For the text-containing cell, return its midpoint in (x, y) coordinate format. 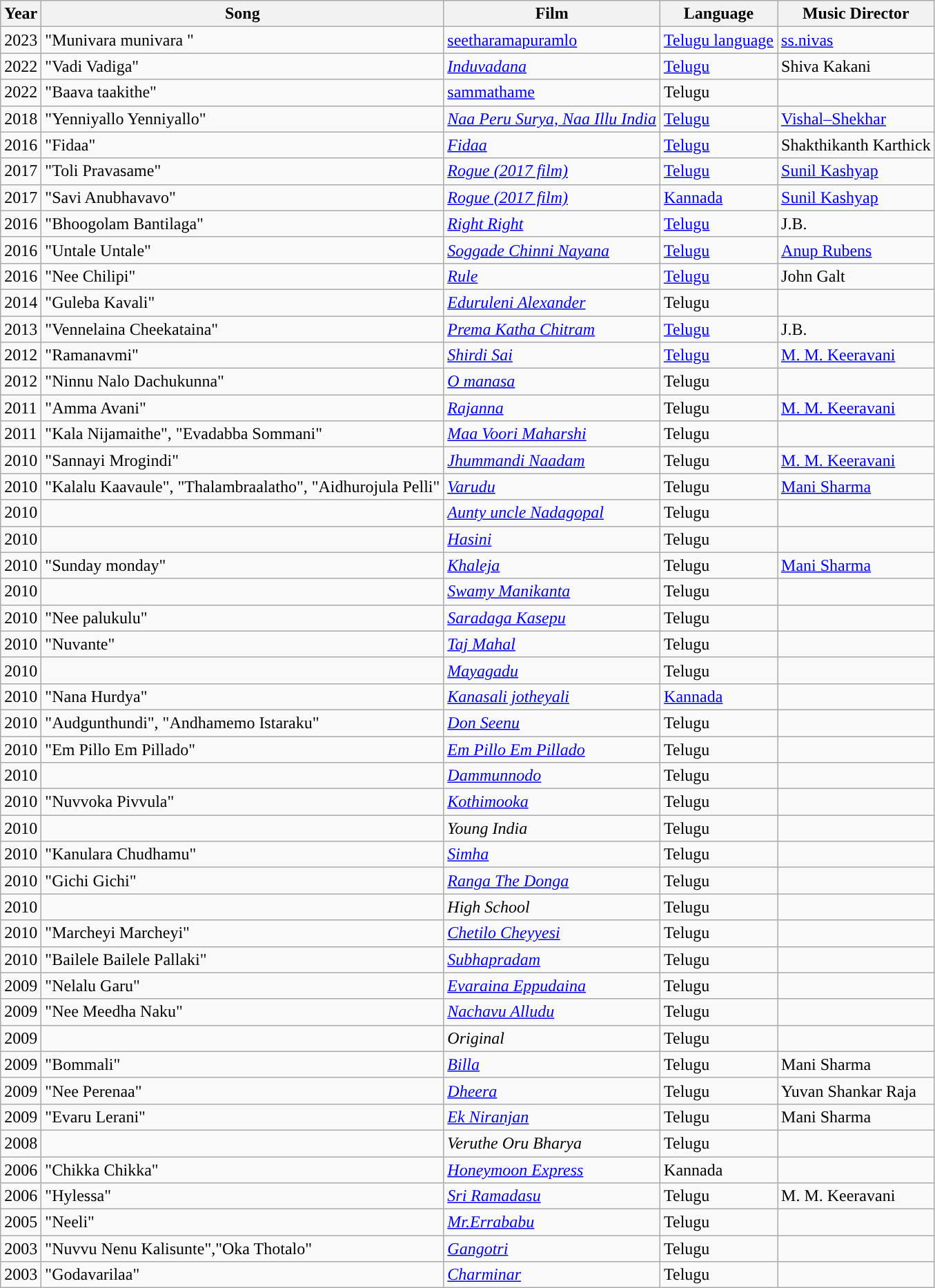
"Ramanavmi" (243, 355)
Mayagadu (552, 670)
Language (719, 14)
"Godavarilaa" (243, 1275)
"Nana Hurdya" (243, 696)
2023 (21, 40)
Rajanna (552, 408)
Telugu language (719, 40)
2018 (21, 119)
Naa Peru Surya, Naa Illu India (552, 119)
Nachavu Alludu (552, 1012)
"Nee Perenaa" (243, 1091)
"Gichi Gichi" (243, 881)
"Nee Meedha Naku" (243, 1012)
Mr.Errababu (552, 1222)
ss.nivas (856, 40)
Hasini (552, 539)
"Evaru Lerani" (243, 1117)
"Munivara munivara " (243, 40)
"Nuvante" (243, 644)
Shiva Kakani (856, 66)
"Sunday monday" (243, 565)
Young India (552, 828)
"Em Pillo Em Pillado" (243, 749)
seetharamapuramlo (552, 40)
Prema Katha Chitram (552, 329)
Shakthikanth Karthick (856, 145)
Kothimooka (552, 802)
"Hylessa" (243, 1196)
Anup Rubens (856, 250)
Right Right (552, 224)
Soggade Chinni Nayana (552, 250)
"Bailele Bailele Pallaki" (243, 959)
Don Seenu (552, 723)
"Toli Pravasame" (243, 171)
Aunty uncle Nadagopal (552, 513)
Gangotri (552, 1249)
"Chikka Chikka" (243, 1170)
Fidaa (552, 145)
Yuvan Shankar Raja (856, 1091)
Music Director (856, 14)
Taj Mahal (552, 644)
Varudu (552, 487)
"Sannayi Mrogindi" (243, 460)
O manasa (552, 382)
"Nee palukulu" (243, 618)
Shirdi Sai (552, 355)
Veruthe Oru Bharya (552, 1143)
"Nee Chilipi" (243, 276)
"Audgunthundi", "Andhamemo Istaraku" (243, 723)
Dheera (552, 1091)
Rule (552, 276)
"Vadi Vadiga" (243, 66)
Khaleja (552, 565)
"Ninnu Nalo Dachukunna" (243, 382)
Ek Niranjan (552, 1117)
Charminar (552, 1275)
High School (552, 907)
sammathame (552, 92)
"Baava taakithe" (243, 92)
"Vennelaina Cheekataina" (243, 329)
Chetilo Cheyyesi (552, 933)
Sri Ramadasu (552, 1196)
Year (21, 14)
"Kanulara Chudhamu" (243, 855)
2014 (21, 302)
Induvadana (552, 66)
"Nuvvoka Pivvula" (243, 802)
Dammunnodo (552, 776)
Maa Voori Maharshi (552, 434)
"Amma Avani" (243, 408)
John Galt (856, 276)
Song (243, 14)
Film (552, 14)
Em Pillo Em Pillado (552, 749)
Billa (552, 1064)
"Savi Anubhavavo" (243, 197)
Simha (552, 855)
Swamy Manikanta (552, 592)
2008 (21, 1143)
"Yenniyallo Yenniyallo" (243, 119)
Eduruleni Alexander (552, 302)
"Nelalu Garu" (243, 986)
"Neeli" (243, 1222)
"Untale Untale" (243, 250)
"Kalalu Kaavaule", "Thalambraalatho", "Aidhurojula Pelli" (243, 487)
"Guleba Kavali" (243, 302)
"Bommali" (243, 1064)
Ranga The Donga (552, 881)
"Marcheyi Marcheyi" (243, 933)
"Kala Nijamaithe", "Evadabba Sommani" (243, 434)
Evaraina Eppudaina (552, 986)
"Bhoogolam Bantilaga" (243, 224)
Vishal–Shekhar (856, 119)
Jhummandi Naadam (552, 460)
2005 (21, 1222)
Original (552, 1038)
Honeymoon Express (552, 1170)
"Nuvvu Nenu Kalisunte","Oka Thotalo" (243, 1249)
Saradaga Kasepu (552, 618)
Kanasali jotheyali (552, 696)
Subhapradam (552, 959)
"Fidaa" (243, 145)
2013 (21, 329)
